Output the [x, y] coordinate of the center of the cell containing the given text.  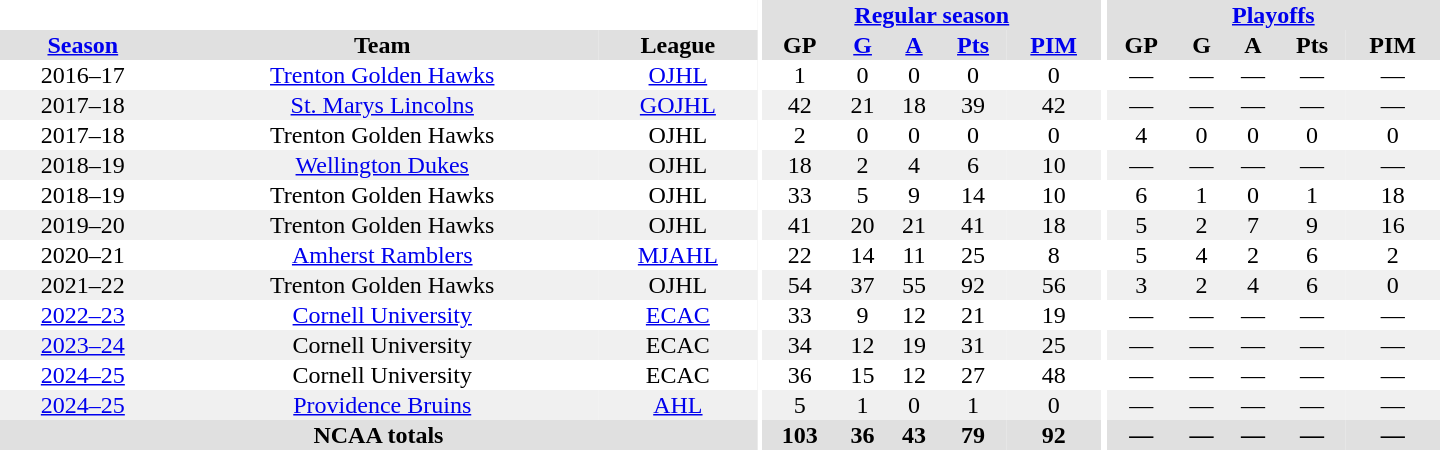
43 [914, 435]
Providence Bruins [382, 405]
NCAA totals [378, 435]
Team [382, 45]
103 [800, 435]
8 [1054, 255]
20 [862, 225]
39 [974, 105]
Wellington Dukes [382, 165]
Playoffs [1274, 15]
Regular season [932, 15]
11 [914, 255]
AHL [678, 405]
GOJHL [678, 105]
37 [862, 285]
2023–24 [83, 345]
55 [914, 285]
15 [862, 375]
31 [974, 345]
MJAHL [678, 255]
St. Marys Lincolns [382, 105]
79 [974, 435]
16 [1392, 225]
Season [83, 45]
2019–20 [83, 225]
Amherst Ramblers [382, 255]
2020–21 [83, 255]
7 [1252, 225]
27 [974, 375]
34 [800, 345]
League [678, 45]
22 [800, 255]
56 [1054, 285]
2016–17 [83, 75]
2021–22 [83, 285]
3 [1142, 285]
54 [800, 285]
2022–23 [83, 315]
48 [1054, 375]
